Detect which cell encompasses the target text, then output its (X, Y) center coordinate. 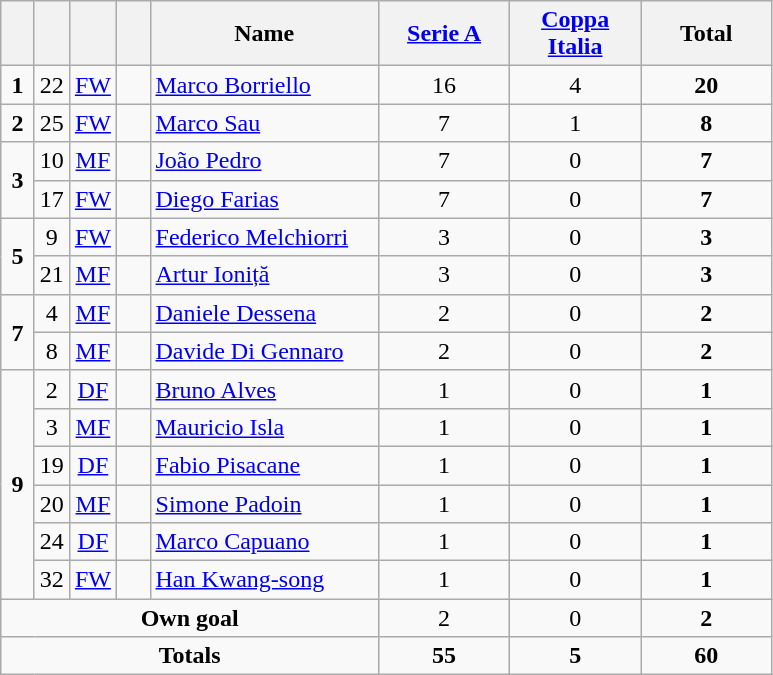
25 (52, 123)
Totals (190, 656)
Coppa Italia (576, 34)
Federico Melchiorri (264, 237)
Marco Capuano (264, 542)
24 (52, 542)
19 (52, 465)
Total (706, 34)
Marco Borriello (264, 85)
17 (52, 199)
Serie A (444, 34)
Simone Padoin (264, 503)
João Pedro (264, 161)
16 (444, 85)
32 (52, 580)
22 (52, 85)
Mauricio Isla (264, 427)
Fabio Pisacane (264, 465)
21 (52, 275)
Artur Ioniță (264, 275)
60 (706, 656)
Han Kwang-song (264, 580)
Bruno Alves (264, 389)
Davide Di Gennaro (264, 351)
Daniele Dessena (264, 313)
Name (264, 34)
10 (52, 161)
Diego Farias (264, 199)
Marco Sau (264, 123)
55 (444, 656)
Own goal (190, 618)
